Return the [x, y] coordinate for the center point of the cell that contains the specified text.  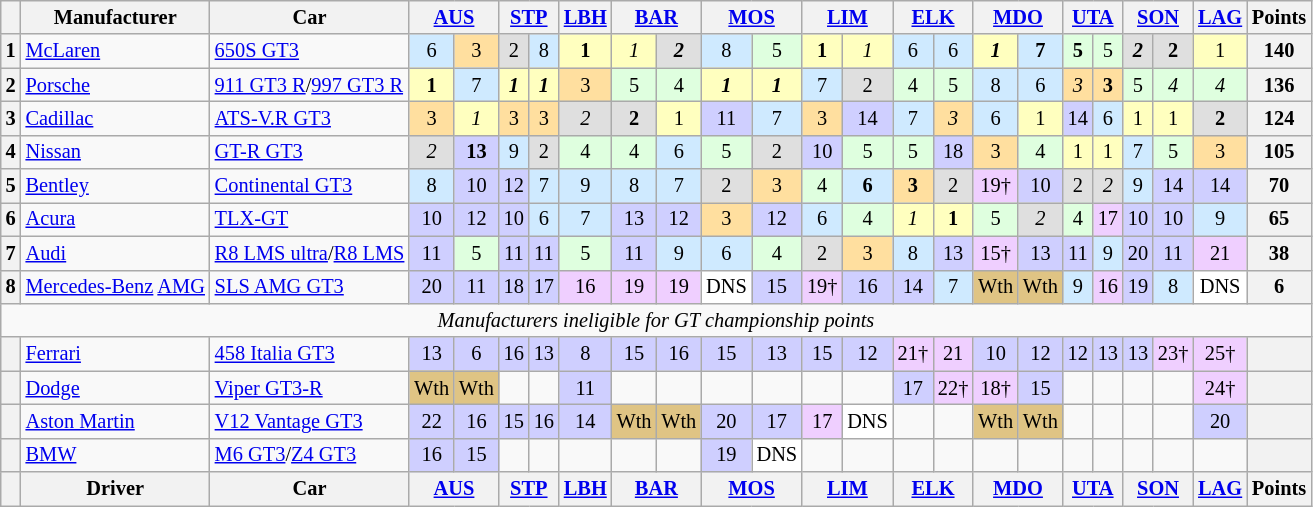
Aston Martin [116, 421]
Bentley [116, 186]
Nissan [116, 152]
105 [1279, 152]
BMW [116, 455]
R8 LMS ultra/R8 LMS [310, 253]
GT-R GT3 [310, 152]
Viper GT3-R [310, 388]
Manufacturer [116, 17]
Audi [116, 253]
65 [1279, 219]
ATS-V.R GT3 [310, 118]
Manufacturers ineligible for GT championship points [656, 320]
Ferrari [116, 354]
22 [432, 421]
Dodge [116, 388]
136 [1279, 85]
Cadillac [116, 118]
38 [1279, 253]
18† [996, 388]
124 [1279, 118]
Porsche [116, 85]
15† [996, 253]
Driver [116, 489]
SLS AMG GT3 [310, 287]
140 [1279, 51]
650S GT3 [310, 51]
70 [1279, 186]
911 GT3 R/997 GT3 R [310, 85]
McLaren [116, 51]
24† [1220, 388]
M6 GT3/Z4 GT3 [310, 455]
458 Italia GT3 [310, 354]
Acura [116, 219]
V12 Vantage GT3 [310, 421]
Continental GT3 [310, 186]
21† [913, 354]
TLX-GT [310, 219]
25† [1220, 354]
23† [1173, 354]
22† [953, 388]
Mercedes-Benz AMG [116, 287]
